Capture the cell that displays the provided text and extract its (x, y) central coordinate. 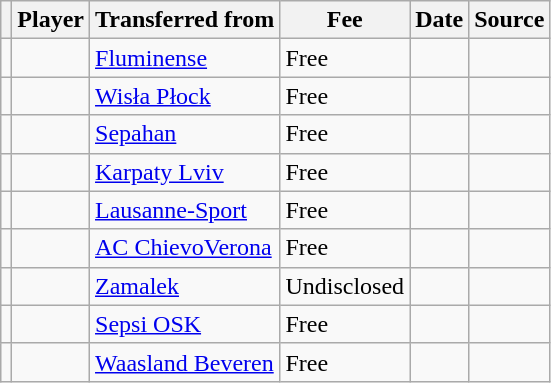
Fluminense (185, 58)
Undisclosed (345, 286)
AC ChievoVerona (185, 248)
Karpaty Lviv (185, 172)
Date (440, 20)
Lausanne-Sport (185, 210)
Source (510, 20)
Transferred from (185, 20)
Wisła Płock (185, 96)
Sepahan (185, 134)
Sepsi OSK (185, 324)
Player (51, 20)
Fee (345, 20)
Waasland Beveren (185, 362)
Zamalek (185, 286)
